Pinpoint the cell where the given text exists, returning its (x, y) midpoint coordinate. 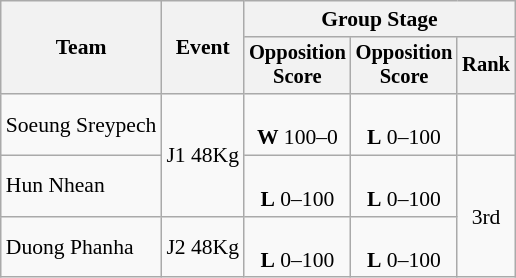
Team (82, 48)
Soeung Sreypech (82, 124)
W 100–0 (298, 124)
3rd (486, 217)
Event (202, 48)
Rank (486, 66)
Hun Nhean (82, 186)
Group Stage (380, 19)
Duong Phanha (82, 248)
J1 48Kg (202, 155)
J2 48Kg (202, 248)
